Provide the [X, Y] coordinate of the cell's center where the given text is located.  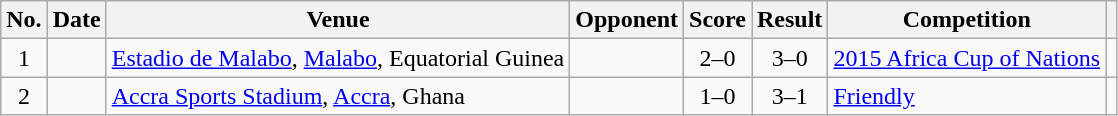
2015 Africa Cup of Nations [967, 58]
2–0 [718, 58]
No. [24, 20]
Competition [967, 20]
Estadio de Malabo, Malabo, Equatorial Guinea [338, 58]
1–0 [718, 96]
3–1 [790, 96]
Friendly [967, 96]
Accra Sports Stadium, Accra, Ghana [338, 96]
3–0 [790, 58]
Date [76, 20]
Venue [338, 20]
Result [790, 20]
Score [718, 20]
Opponent [627, 20]
1 [24, 58]
2 [24, 96]
